Locate the cell with the specified text and output its [x, y] center coordinate. 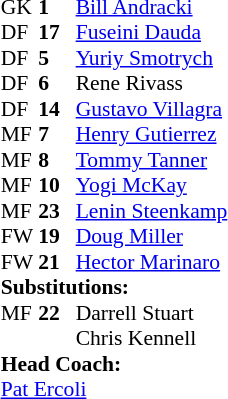
Yogi McKay [152, 185]
7 [57, 135]
Head Coach: [114, 364]
Rene Rivass [152, 83]
Lenin Steenkamp [152, 211]
Tommy Tanner [152, 160]
19 [57, 237]
Yuriy Smotrych [152, 58]
6 [57, 83]
Fuseini Dauda [152, 33]
5 [57, 58]
Hector Marinaro [152, 262]
Substitutions: [114, 287]
8 [57, 160]
23 [57, 211]
14 [57, 109]
Darrell Stuart [152, 313]
Henry Gutierrez [152, 135]
Doug Miller [152, 237]
21 [57, 262]
Gustavo Villagra [152, 109]
17 [57, 33]
Chris Kennell [152, 339]
10 [57, 185]
22 [57, 313]
